Output the (x, y) coordinate of the center of the cell containing the given text.  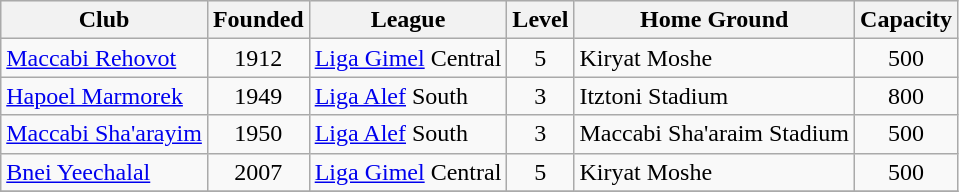
2007 (258, 172)
1912 (258, 58)
Maccabi Rehovot (104, 58)
800 (906, 96)
Home Ground (714, 20)
1950 (258, 134)
1949 (258, 96)
Level (540, 20)
Bnei Yeechalal (104, 172)
Maccabi Sha'arayim (104, 134)
Itztoni Stadium (714, 96)
Maccabi Sha'araim Stadium (714, 134)
Capacity (906, 20)
Hapoel Marmorek (104, 96)
Founded (258, 20)
League (408, 20)
Club (104, 20)
